Pinpoint the cell where the given text exists, returning its (X, Y) midpoint coordinate. 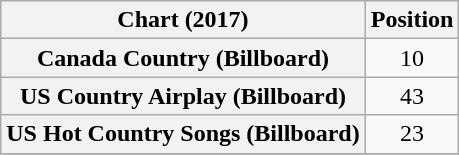
US Hot Country Songs (Billboard) (183, 134)
10 (412, 58)
US Country Airplay (Billboard) (183, 96)
Position (412, 20)
Canada Country (Billboard) (183, 58)
23 (412, 134)
Chart (2017) (183, 20)
43 (412, 96)
